Pinpoint the cell where the given text exists, returning its (x, y) midpoint coordinate. 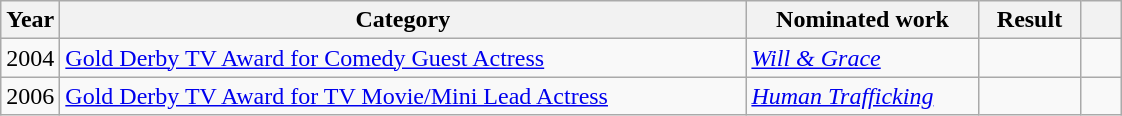
2004 (30, 58)
Will & Grace (862, 58)
Human Trafficking (862, 96)
Category (403, 20)
Gold Derby TV Award for TV Movie/Mini Lead Actress (403, 96)
Nominated work (862, 20)
Gold Derby TV Award for Comedy Guest Actress (403, 58)
Year (30, 20)
2006 (30, 96)
Result (1030, 20)
